Output the (x, y) coordinate of the center of the cell containing the given text.  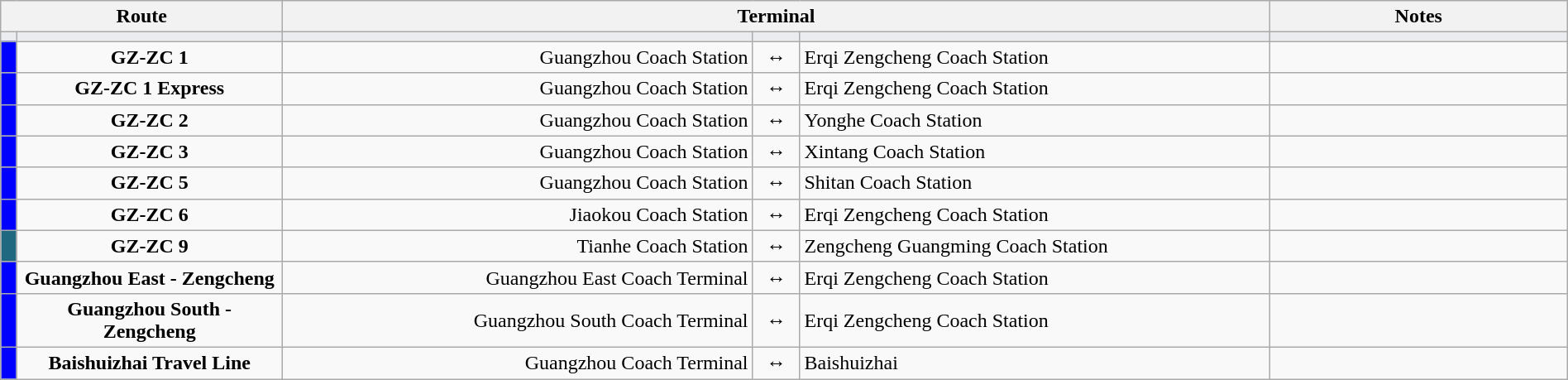
GZ-ZC 1 (150, 57)
Baishuizhai Travel Line (150, 363)
Guangzhou Coach Terminal (518, 363)
Jiaokou Coach Station (518, 214)
Guangzhou South - Zengcheng (150, 320)
GZ-ZC 9 (150, 246)
Guangzhou East - Zengcheng (150, 277)
Tianhe Coach Station (518, 246)
Notes (1418, 17)
Yonghe Coach Station (1035, 120)
Shitan Coach Station (1035, 183)
Route (142, 17)
GZ-ZC 6 (150, 214)
GZ-ZC 2 (150, 120)
Baishuizhai (1035, 363)
Xintang Coach Station (1035, 152)
GZ-ZC 3 (150, 152)
GZ-ZC 1 Express (150, 89)
Guangzhou South Coach Terminal (518, 320)
Zengcheng Guangming Coach Station (1035, 246)
GZ-ZC 5 (150, 183)
Terminal (777, 17)
Guangzhou East Coach Terminal (518, 277)
